From the cell containing the given text, extract its center point as (x, y) coordinate. 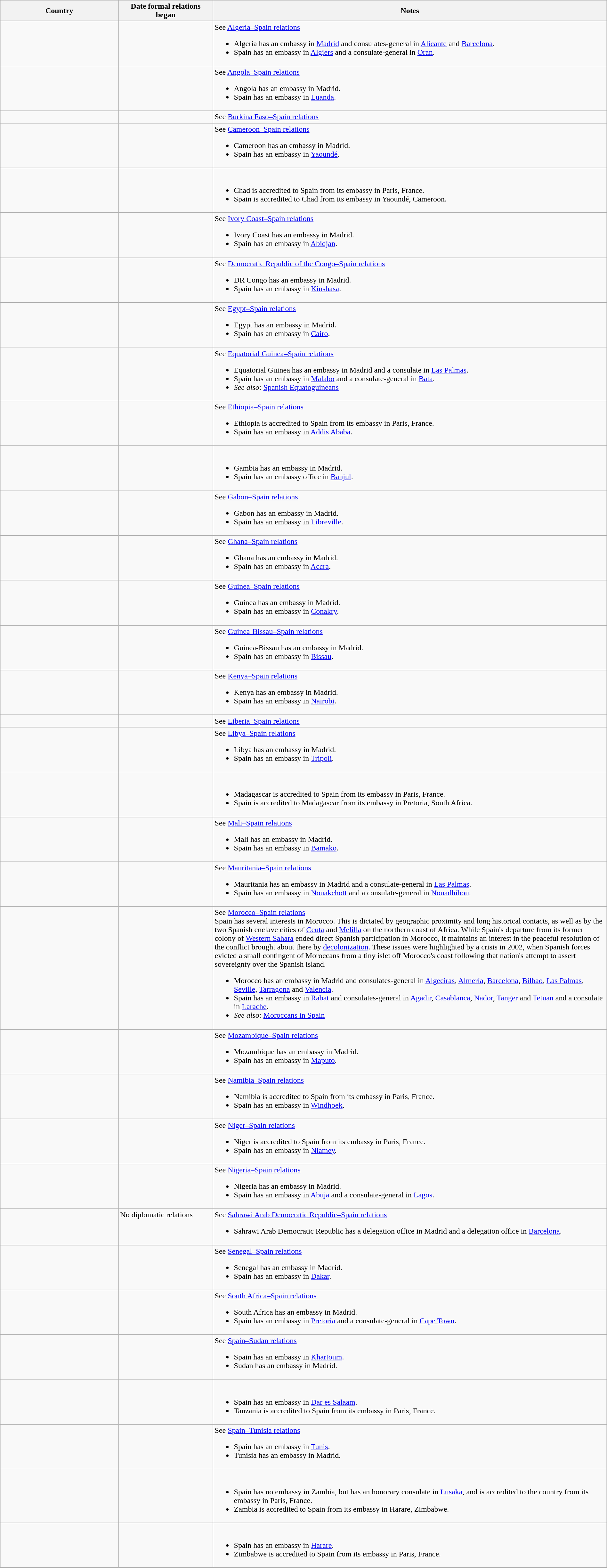
See Egypt–Spain relationsEgypt has an embassy in Madrid.Spain has an embassy in Cairo. (410, 325)
See Liberia–Spain relations (410, 721)
See Namibia–Spain relationsNamibia is accredited to Spain from its embassy in Paris, France.Spain has an embassy in Windhoek. (410, 1096)
See Libya–Spain relationsLibya has an embassy in Madrid.Spain has an embassy in Tripoli. (410, 750)
See Mozambique–Spain relationsMozambique has an embassy in Madrid.Spain has an embassy in Maputo. (410, 1052)
Spain has an embassy in Harare.Zimbabwe is accredited to Spain from its embassy in Paris, France. (410, 1545)
See Democratic Republic of the Congo–Spain relationsDR Congo has an embassy in Madrid.Spain has an embassy in Kinshasa. (410, 280)
See Spain–Tunisia relationsSpain has an embassy in Tunis.Tunisia has an embassy in Madrid. (410, 1447)
Spain has an embassy in Dar es Salaam.Tanzania is accredited to Spain from its embassy in Paris, France. (410, 1402)
See Kenya–Spain relationsKenya has an embassy in Madrid.Spain has an embassy in Nairobi. (410, 693)
See South Africa–Spain relationsSouth Africa has an embassy in Madrid.Spain has an embassy in Pretoria and a consulate-general in Cape Town. (410, 1312)
Notes (410, 11)
See Mali–Spain relationsMali has an embassy in Madrid.Spain has an embassy in Bamako. (410, 839)
See Spain–Sudan relationsSpain has an embassy in Khartoum.Sudan has an embassy in Madrid. (410, 1357)
See Guinea-Bissau–Spain relationsGuinea-Bissau has an embassy in Madrid.Spain has an embassy in Bissau. (410, 648)
Date formal relations began (166, 11)
See Ethiopia–Spain relationsEthiopia is accredited to Spain from its embassy in Paris, France.Spain has an embassy in Addis Ababa. (410, 423)
See Senegal–Spain relationsSenegal has an embassy in Madrid.Spain has an embassy in Dakar. (410, 1267)
See Guinea–Spain relationsGuinea has an embassy in Madrid.Spain has an embassy in Conakry. (410, 603)
See Burkina Faso–Spain relations (410, 117)
See Gabon–Spain relationsGabon has an embassy in Madrid.Spain has an embassy in Libreville. (410, 513)
Gambia has an embassy in Madrid.Spain has an embassy office in Banjul. (410, 468)
See Ghana–Spain relationsGhana has an embassy in Madrid.Spain has an embassy in Accra. (410, 558)
See Niger–Spain relationsNiger is accredited to Spain from its embassy in Paris, France.Spain has an embassy in Niamey. (410, 1141)
See Ivory Coast–Spain relationsIvory Coast has an embassy in Madrid.Spain has an embassy in Abidjan. (410, 235)
Chad is accredited to Spain from its embassy in Paris, France.Spain is accredited to Chad from its embassy in Yaoundé, Cameroon. (410, 190)
Country (60, 11)
No diplomatic relations (166, 1227)
See Cameroon–Spain relationsCameroon has an embassy in Madrid.Spain has an embassy in Yaoundé. (410, 145)
Madagascar is accredited to Spain from its embassy in Paris, France.Spain is accredited to Madagascar from its embassy in Pretoria, South Africa. (410, 794)
See Nigeria–Spain relationsNigeria has an embassy in Madrid.Spain has an embassy in Abuja and a consulate-general in Lagos. (410, 1186)
See Angola–Spain relationsAngola has an embassy in Madrid.Spain has an embassy in Luanda. (410, 88)
